Determine the (X, Y) coordinate at the center of the cell enclosing the given text.  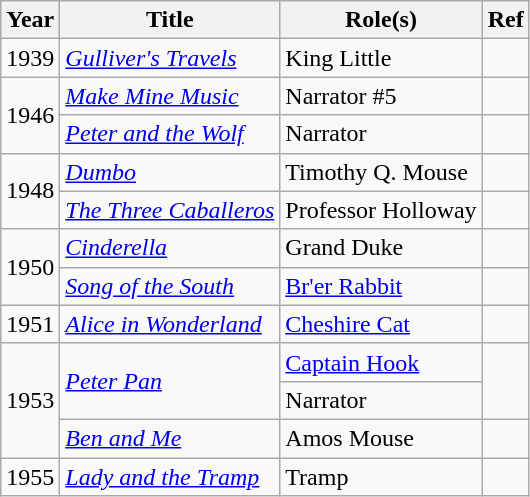
1955 (30, 477)
Tramp (381, 477)
Cinderella (170, 248)
Professor Holloway (381, 210)
Amos Mouse (381, 438)
Title (170, 20)
Cheshire Cat (381, 324)
1948 (30, 191)
King Little (381, 58)
Alice in Wonderland (170, 324)
Grand Duke (381, 248)
1953 (30, 400)
1951 (30, 324)
Dumbo (170, 172)
1946 (30, 115)
Year (30, 20)
Ben and Me (170, 438)
Timothy Q. Mouse (381, 172)
1939 (30, 58)
Peter and the Wolf (170, 134)
Song of the South (170, 286)
Gulliver's Travels (170, 58)
Role(s) (381, 20)
Br'er Rabbit (381, 286)
The Three Caballeros (170, 210)
Make Mine Music (170, 96)
Peter Pan (170, 381)
1950 (30, 267)
Lady and the Tramp (170, 477)
Narrator #5 (381, 96)
Captain Hook (381, 362)
Ref (506, 20)
